Search for the cell housing the specified text and yield its (x, y) center coordinate. 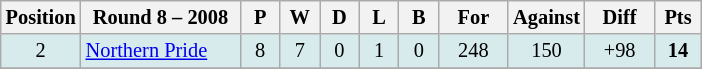
Round 8 – 2008 (161, 17)
+98 (620, 51)
Diff (620, 17)
L (379, 17)
1 (379, 51)
248 (474, 51)
2 (41, 51)
B (419, 17)
For (474, 17)
Position (41, 17)
Northern Pride (161, 51)
Pts (678, 17)
150 (546, 51)
D (340, 17)
8 (260, 51)
7 (300, 51)
14 (678, 51)
W (300, 17)
Against (546, 17)
P (260, 17)
